Detect which cell encompasses the target text, then output its (X, Y) center coordinate. 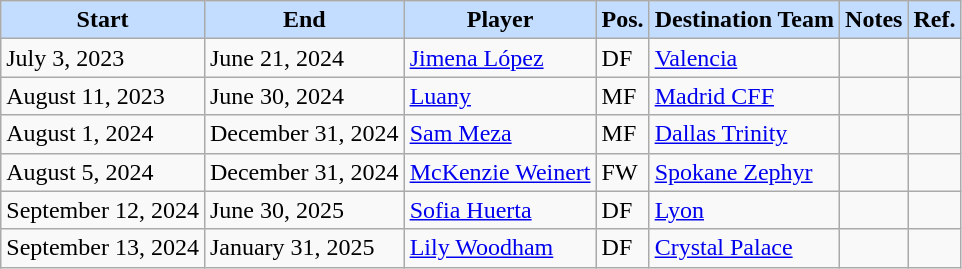
Madrid CFF (744, 96)
June 30, 2025 (304, 210)
July 3, 2023 (103, 58)
Start (103, 20)
September 13, 2024 (103, 248)
August 11, 2023 (103, 96)
Notes (874, 20)
June 21, 2024 (304, 58)
Ref. (934, 20)
Sam Meza (500, 134)
Sofia Huerta (500, 210)
Jimena López (500, 58)
Dallas Trinity (744, 134)
McKenzie Weinert (500, 172)
Spokane Zephyr (744, 172)
September 12, 2024 (103, 210)
Crystal Palace (744, 248)
Luany (500, 96)
Player (500, 20)
FW (622, 172)
January 31, 2025 (304, 248)
End (304, 20)
Lily Woodham (500, 248)
Lyon (744, 210)
August 5, 2024 (103, 172)
Valencia (744, 58)
Pos. (622, 20)
Destination Team (744, 20)
August 1, 2024 (103, 134)
June 30, 2024 (304, 96)
